Identify which cell holds the provided text, then report its (X, Y) central coordinate. 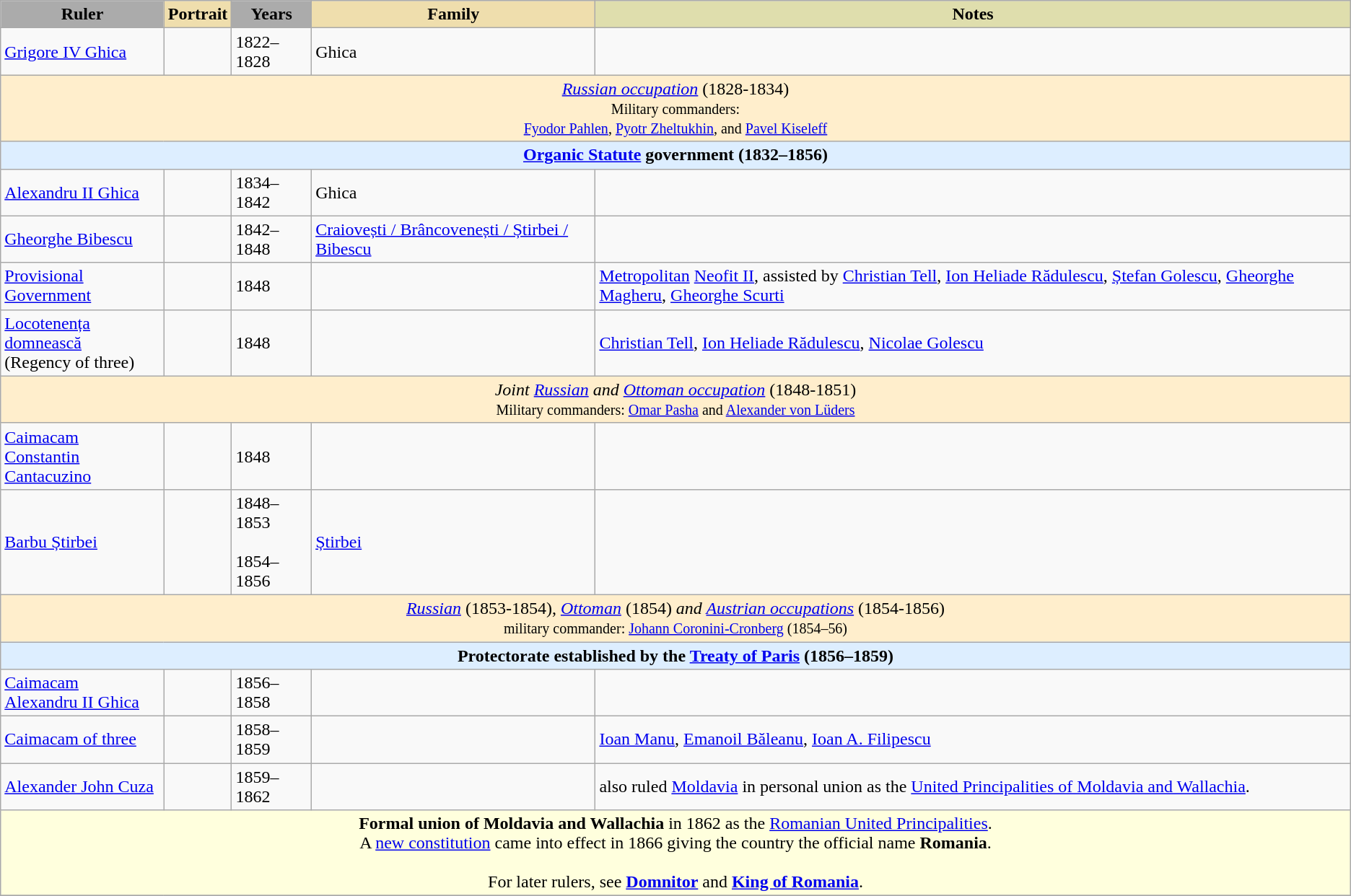
Alexander John Cuza (82, 786)
Barbu Știrbei (82, 542)
Christian Tell, Ion Heliade Rădulescu, Nicolae Golescu (973, 343)
Gheorghe Bibescu (82, 240)
Știrbei (453, 542)
also ruled Moldavia in personal union as the United Principalities of Moldavia and Wallachia. (973, 786)
Portrait (198, 14)
1858–1859 (271, 740)
Organic Statute government (1832–1856) (675, 155)
1856–1858 (271, 693)
Years (271, 14)
1842–1848 (271, 240)
Russian (1853-1854), Ottoman (1854) and Austrian occupations (1854-1856)military commander: Johann Coronini-Cronberg (1854–56) (675, 618)
Caimacam of three (82, 740)
Russian occupation (1828-1834)Military commanders:Fyodor Pahlen, Pyotr Zheltukhin, and Pavel Kiseleff (675, 108)
CaimacamConstantin Cantacuzino (82, 456)
Craiovești / Brâncovenești / Știrbei / Bibescu (453, 240)
Locotenența domnească(Regency of three) (82, 343)
Grigore IV Ghica (82, 52)
Notes (973, 14)
Provisional Government (82, 286)
Family (453, 14)
Protectorate established by the Treaty of Paris (1856–1859) (675, 656)
1834–1842 (271, 192)
CaimacamAlexandru II Ghica (82, 693)
Ruler (82, 14)
Ioan Manu, Emanoil Băleanu, Ioan A. Filipescu (973, 740)
Joint Russian and Ottoman occupation (1848-1851)Military commanders: Omar Pasha and Alexander von Lüders (675, 400)
1848–18531854–1856 (271, 542)
Alexandru II Ghica (82, 192)
Metropolitan Neofit II, assisted by Christian Tell, Ion Heliade Rădulescu, Ștefan Golescu, Gheorghe Magheru, Gheorghe Scurti (973, 286)
1859–1862 (271, 786)
1822–1828 (271, 52)
